Extract the [X, Y] coordinate from the center of the cell holding the provided text.  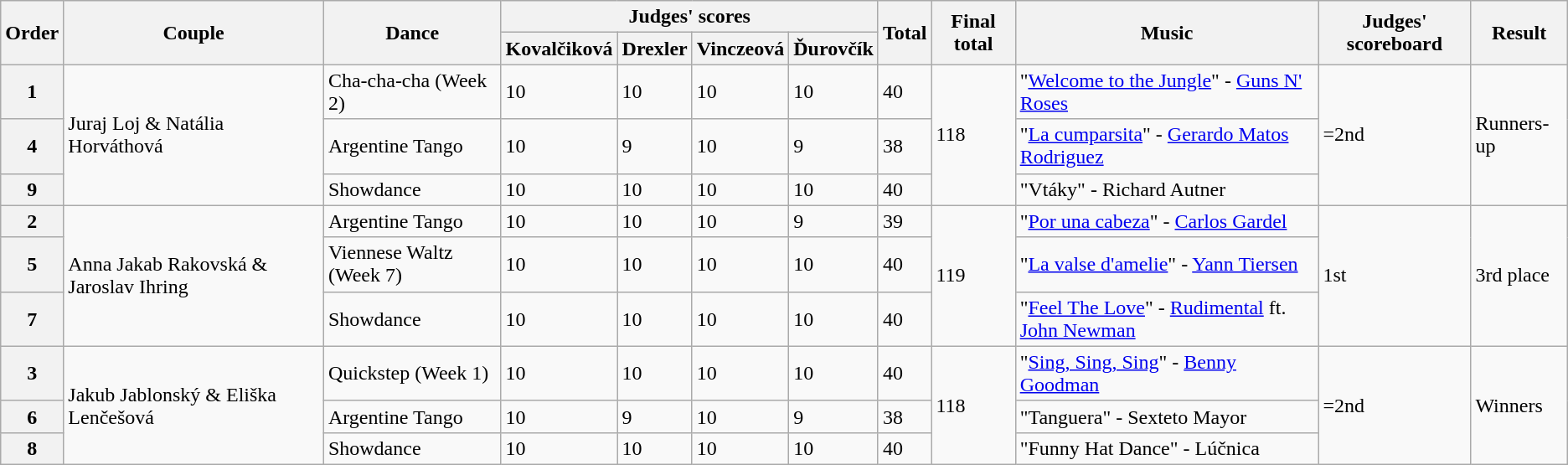
1st [1395, 276]
1 [32, 92]
Ďurovčík [834, 49]
Cha-cha-cha (Week 2) [412, 92]
Total [905, 33]
Anna Jakab Rakovská & Jaroslav Ihring [194, 276]
Runners-up [1519, 135]
"Tanguera" - Sexteto Mayor [1167, 416]
Judges' scores [689, 17]
Judges' scoreboard [1395, 33]
Couple [194, 33]
3rd place [1519, 276]
39 [905, 221]
Quickstep (Week 1) [412, 374]
Juraj Loj & Natália Horváthová [194, 135]
119 [973, 276]
"Welcome to the Jungle" - Guns N' Roses [1167, 92]
"Feel The Love" - Rudimental ft. John Newman [1167, 318]
"La valse d'amelie" - Yann Tiersen [1167, 265]
4 [32, 146]
7 [32, 318]
6 [32, 416]
Result [1519, 33]
3 [32, 374]
Winners [1519, 406]
Final total [973, 33]
Kovalčiková [560, 49]
Vinczeová [740, 49]
5 [32, 265]
2 [32, 221]
"La cumparsita" - Gerardo Matos Rodriguez [1167, 146]
"Funny Hat Dance" - Lúčnica [1167, 448]
Jakub Jablonský & Eliška Lenčešová [194, 406]
Viennese Waltz (Week 7) [412, 265]
"Vtáky" - Richard Autner [1167, 189]
8 [32, 448]
Music [1167, 33]
"Sing, Sing, Sing" - Benny Goodman [1167, 374]
Order [32, 33]
"Por una cabeza" - Carlos Gardel [1167, 221]
Dance [412, 33]
Drexler [655, 49]
